Provide the [X, Y] coordinate of the cell's center where the given text is located.  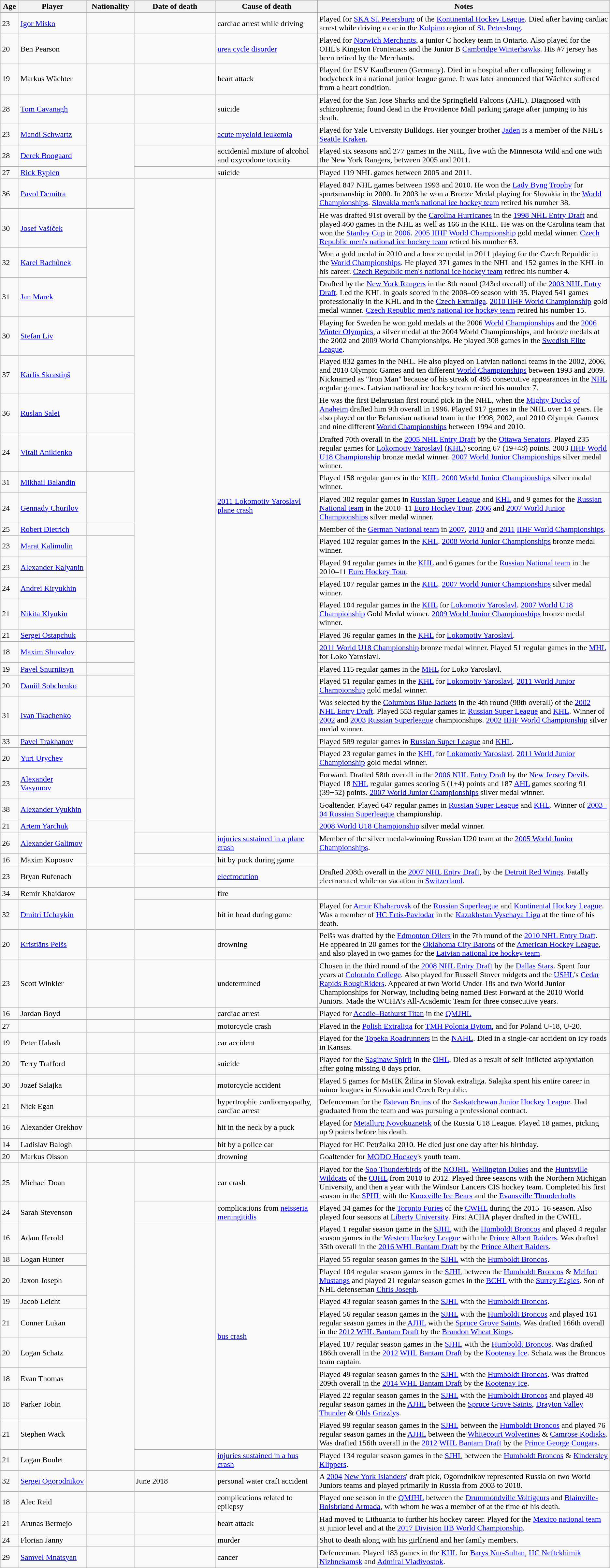
Artem Yarchuk [52, 826]
Stephen Wack [52, 1434]
Played 589 regular games in Russian Super League and KHL. [464, 741]
Member of the German National team in 2007, 2010 and 2011 IIHF World Championships. [464, 529]
Stefan Liv [52, 336]
Alexander Galimov [52, 843]
Andrei Kiryukhin [52, 588]
Ladislav Balogh [52, 1144]
Karel Rachůnek [52, 262]
Bryan Rufenach [52, 876]
Sergei Ostapchuk [52, 635]
Alec Reid [52, 1502]
Conner Lukan [52, 1323]
Yuri Urychev [52, 758]
Alexander Vasyunov [52, 784]
Pavel Snurnitsyn [52, 669]
Played 119 NHL games between 2005 and 2011. [464, 172]
Date of death [175, 7]
complications from neisseria meningitidis [267, 1212]
Maxim Koposov [52, 860]
motorcycle accident [267, 1085]
Nikita Klyukin [52, 614]
Played for HC Petržalka 2010. He died just one day after his birthday. [464, 1144]
Arunas Bermejo [52, 1523]
hit by puck during game [267, 860]
Played for Yale University Bulldogs. Her younger brother Jaden is a member of the NHL's Seattle Kraken. [464, 134]
Played for the Topeka Roadrunners in the NAHL. Died in a single-car accident on icy roads in Kansas. [464, 1043]
Player [52, 7]
Age [9, 7]
Played 49 regular season games in the SJHL with the Humboldt Broncos. Was drafted 209th overall in the 2014 WHL Bantam Draft by the Kootenay Ice. [464, 1379]
Derek Boogaard [52, 156]
June 2018 [175, 1481]
Kārlis Skrastiņš [52, 375]
hit in the neck by a puck [267, 1127]
Gennady Churilov [52, 508]
Played for the Saginaw Spirit in the OHL. Died as a result of self-inflicted asphyxiation after going missing 8 days prior. [464, 1064]
2011 World U18 Championship bronze medal winner. Played 51 regular games in the MHL for Loko Yaroslavl. [464, 652]
Sergei Ogorodnikov [52, 1481]
37 [9, 375]
Evan Thomas [52, 1379]
murder [267, 1540]
Peter Halash [52, 1043]
personal water craft accident [267, 1481]
Goaltender. Played 647 regular games in Russian Super League and KHL. Winner of 2003–04 Russian Superleague championship. [464, 809]
accidental mixture of alcohol and oxycodone toxicity [267, 156]
Notes [464, 7]
Member of the silver medal-winning Russian U20 team at the 2005 World Junior Championships. [464, 843]
cardiac arrest while driving [267, 23]
Parker Tobin [52, 1404]
hit in head during game [267, 915]
14 [9, 1144]
Jordan Boyd [52, 1013]
Jan Marek [52, 297]
Shot to death along with his girlfriend and her family members. [464, 1540]
Adam Herold [52, 1238]
Marat Kalimulin [52, 546]
urea cycle disorder [267, 49]
33 [9, 741]
Logan Schatz [52, 1353]
Played six seasons and 277 games in the NHL, five with the Minnesota Wild and one with the New York Rangers, between 2005 and 2011. [464, 156]
Defenceman for the Estevan Bruins of the Saskatchewan Junior Hockey League. Had graduated from the team and was pursuing a professional contract. [464, 1107]
Played 94 regular games in the KHL and 6 games for the Russian National team in the 2010–11 Euro Hockey Tour. [464, 567]
injuries sustained in a bus crash [267, 1459]
Logan Hunter [52, 1259]
2008 World U18 Championship silver medal winner. [464, 826]
Nationality [110, 7]
Played for Acadie–Bathurst Titan in the QMJHL [464, 1013]
Terry Trafford [52, 1064]
Played 43 regular season games in the SJHL with the Humboldt Broncos. [464, 1302]
Played 36 regular games in the KHL for Lokomotiv Yaroslavl. [464, 635]
Ben Pearson [52, 49]
Dmitri Uchaykin [52, 915]
34 [9, 893]
hit by a police car [267, 1144]
Pavol Demitra [52, 194]
car accident [267, 1043]
Scott Winkler [52, 983]
undetermined [267, 983]
29 [9, 1557]
electrocution [267, 876]
Samvel Mnatsyan [52, 1557]
Played for Metallurg Novokuznetsk of the Russia U18 League. Played 18 games, picking up 9 points before his death. [464, 1127]
26 [9, 843]
Michael Doan [52, 1182]
Played 134 regular season games in the SJHL between the Humboldt Broncos & Kindersley Klippers. [464, 1459]
Nick Egan [52, 1107]
Played 158 regular games in the KHL. 2000 World Junior Championships silver medal winner. [464, 483]
Cause of death [267, 7]
Ruslan Salei [52, 413]
Ivan Tkachenko [52, 715]
Played 5 games for MsHK Žilina in Slovak extraliga. Salajka spent his entire career in minor leagues in Slovakia and Czech Republic. [464, 1085]
acute myeloid leukemia [267, 134]
Pavel Trakhanov [52, 741]
38 [9, 809]
Jaxon Joseph [52, 1280]
car crash [267, 1182]
bus crash [267, 1336]
Jozef Salajka [52, 1085]
Sarah Stevenson [52, 1212]
Josef Vašíček [52, 228]
Robert Dietrich [52, 529]
Alexander Vyukhin [52, 809]
Markus Wächter [52, 79]
Maxim Shuvalov [52, 652]
Drafted 208th overall in the 2007 NHL Entry Draft, by the Detroit Red Wings. Fatally electrocuted while on vacation in Switzerland. [464, 876]
Mikhail Balandin [52, 483]
Played 55 regular season games in the SJHL with the Humboldt Broncos. [464, 1259]
Markus Olsson [52, 1157]
Tom Cavanagh [52, 109]
complications related to epilepsy [267, 1502]
motorcycle crash [267, 1026]
Played 51 regular games in the KHL for Lokomotiv Yaroslavl. 2011 World Junior Championship gold medal winner. [464, 685]
Defenceman. Played 183 games in the KHL for Barys Nur-Sultan, HC Neftekhimik Nizhnekamsk and Admiral Vladivostok. [464, 1557]
Florian Janny [52, 1540]
Played 23 regular games in the KHL for Lokomotiv Yaroslavl. 2011 World Junior Championship gold medal winner. [464, 758]
hypertrophic cardiomyopathy, cardiac arrest [267, 1107]
Kristiāns Pelšs [52, 945]
Played 107 regular games in the KHL. 2007 World Junior Championships silver medal winner. [464, 588]
Logan Boulet [52, 1459]
fire [267, 893]
A 2004 New York Islanders' draft pick, Ogorodnikov represented Russia on two World Juniors teams and played primarily in Russia from 2003 to 2018. [464, 1481]
Daniil Sobchenko [52, 685]
Played in the Polish Extraliga for TMH Polonia Bytom, and for Poland U-18, U-20. [464, 1026]
cardiac arrest [267, 1013]
cancer [267, 1557]
Remir Khaidarov [52, 893]
Played 102 regular games in the KHL. 2008 World Junior Championships bronze medal winner. [464, 546]
Vitali Anikienko [52, 453]
Jacob Leicht [52, 1302]
Played 115 regular games in the MHL for Loko Yaroslavl. [464, 669]
Igor Misko [52, 23]
Rick Rypien [52, 172]
2011 Lokomotiv Yaroslavl plane crash [267, 505]
Alexander Kalyanin [52, 567]
injuries sustained in a plane crash [267, 843]
Mandi Schwartz [52, 134]
Goaltender for MODO Hockey's youth team. [464, 1157]
Alexander Orekhov [52, 1127]
